Return the [X, Y] coordinate for the center point of the cell that contains the specified text.  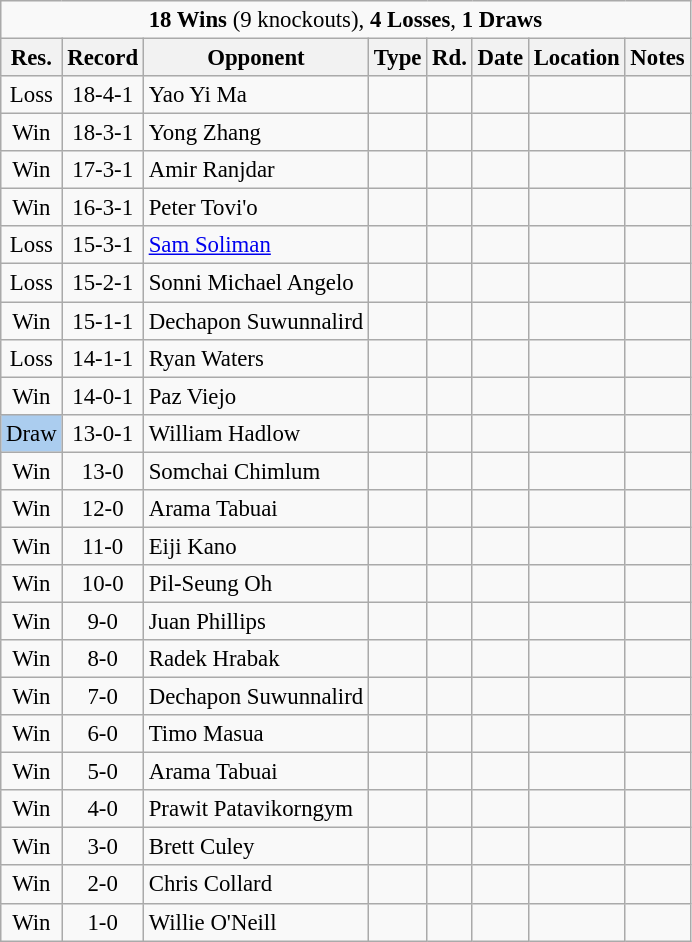
Somchai Chimlum [256, 471]
Record [102, 58]
Peter Tovi'o [256, 208]
Notes [658, 58]
Prawit Patavikorngym [256, 809]
William Hadlow [256, 433]
Eiji Kano [256, 546]
9-0 [102, 621]
Willie O'Neill [256, 922]
Sonni Michael Angelo [256, 283]
18-3-1 [102, 133]
6-0 [102, 734]
3-0 [102, 847]
11-0 [102, 546]
Yong Zhang [256, 133]
Opponent [256, 58]
Amir Ranjdar [256, 170]
10-0 [102, 584]
5-0 [102, 772]
Draw [32, 433]
13-0 [102, 471]
Juan Phillips [256, 621]
Pil-Seung Oh [256, 584]
1-0 [102, 922]
14-1-1 [102, 358]
8-0 [102, 659]
Radek Hrabak [256, 659]
14-0-1 [102, 396]
Timo Masua [256, 734]
Paz Viejo [256, 396]
12-0 [102, 509]
4-0 [102, 809]
13-0-1 [102, 433]
Yao Yi Ma [256, 95]
15-1-1 [102, 321]
7-0 [102, 697]
18 Wins (9 knockouts), 4 Losses, 1 Draws [346, 20]
17-3-1 [102, 170]
18-4-1 [102, 95]
Brett Culey [256, 847]
16-3-1 [102, 208]
Ryan Waters [256, 358]
Date [500, 58]
Sam Soliman [256, 245]
15-3-1 [102, 245]
2-0 [102, 885]
Res. [32, 58]
Location [576, 58]
15-2-1 [102, 283]
Chris Collard [256, 885]
Rd. [450, 58]
Type [397, 58]
